Return the (X, Y) coordinate for the center point of the cell that contains the specified text.  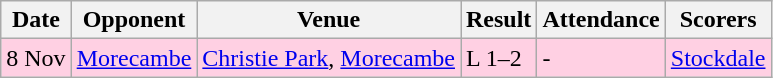
Scorers (718, 20)
L 1–2 (498, 58)
Venue (329, 20)
Christie Park, Morecambe (329, 58)
Result (498, 20)
Date (36, 20)
Morecambe (134, 58)
Opponent (134, 20)
Attendance (601, 20)
- (601, 58)
8 Nov (36, 58)
Stockdale (718, 58)
